Extract the (x, y) coordinate from the center of the cell holding the provided text.  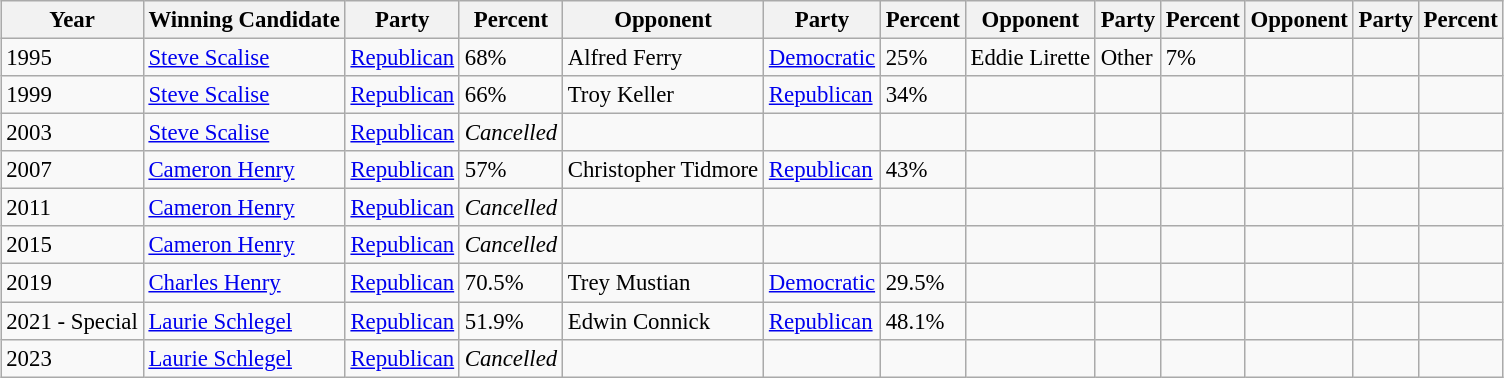
2011 (72, 208)
Year (72, 20)
2003 (72, 133)
7% (1202, 57)
Eddie Lirette (1030, 57)
2007 (72, 170)
Charles Henry (244, 283)
Christopher Tidmore (662, 170)
25% (922, 57)
2023 (72, 358)
29.5% (922, 283)
2015 (72, 245)
Edwin Connick (662, 321)
70.5% (510, 283)
68% (510, 57)
2019 (72, 283)
Other (1128, 57)
2021 - Special (72, 321)
Winning Candidate (244, 20)
66% (510, 95)
34% (922, 95)
Troy Keller (662, 95)
Trey Mustian (662, 283)
Alfred Ferry (662, 57)
51.9% (510, 321)
43% (922, 170)
57% (510, 170)
1995 (72, 57)
48.1% (922, 321)
1999 (72, 95)
